Provide the (x, y) coordinate of the cell's center where the given text is located.  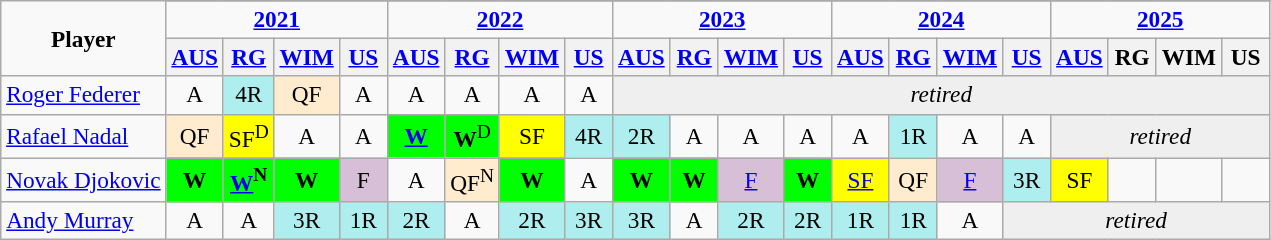
2025 (1160, 19)
Rafael Nadal (84, 136)
WD (472, 136)
Andy Murray (84, 221)
2023 (722, 19)
Novak Djokovic (84, 180)
2021 (276, 19)
Player (84, 38)
Roger Federer (84, 95)
SFD (248, 136)
QFN (472, 180)
2024 (942, 19)
2022 (500, 19)
WN (248, 180)
